Find where the given text appears and provide that cell's center as (X, Y) coordinate. 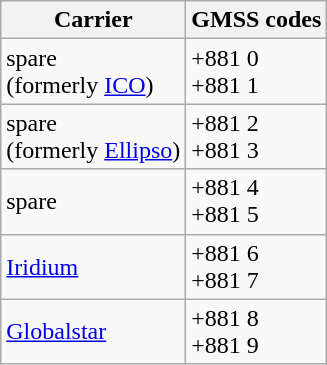
+881 2+881 3 (256, 136)
spare (formerly Ellipso) (94, 136)
GMSS codes (256, 20)
Carrier (94, 20)
+881 6+881 7 (256, 266)
spare (formerly ICO) (94, 72)
+881 4+881 5 (256, 202)
Globalstar (94, 332)
+881 0+881 1 (256, 72)
+881 8+881 9 (256, 332)
spare (94, 202)
Iridium (94, 266)
